Return the (X, Y) coordinate for the center point of the cell that contains the specified text.  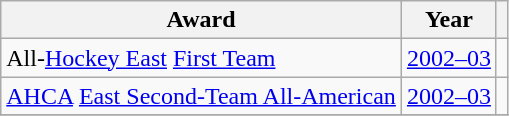
All-Hockey East First Team (202, 58)
Year (448, 20)
Award (202, 20)
AHCA East Second-Team All-American (202, 96)
